Detect which cell encompasses the target text, then output its (x, y) center coordinate. 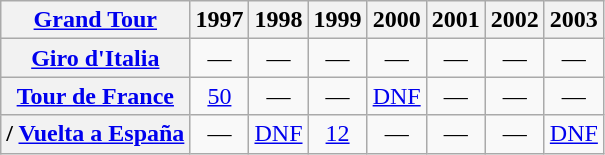
2003 (574, 20)
2001 (456, 20)
1999 (338, 20)
/ Vuelta a España (96, 134)
1998 (278, 20)
1997 (220, 20)
12 (338, 134)
Giro d'Italia (96, 58)
2000 (396, 20)
Tour de France (96, 96)
Grand Tour (96, 20)
2002 (514, 20)
50 (220, 96)
